Output the (x, y) coordinate of the center of the cell containing the given text.  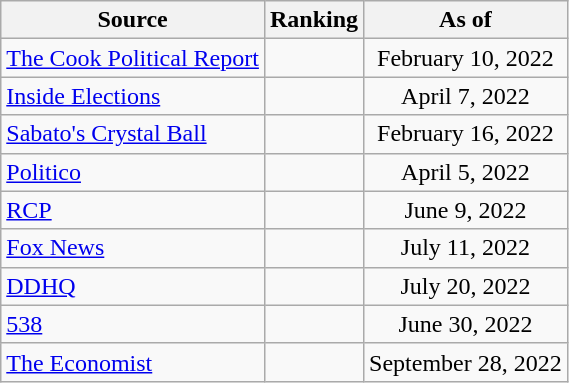
July 20, 2022 (466, 286)
The Economist (133, 362)
June 9, 2022 (466, 210)
DDHQ (133, 286)
July 11, 2022 (466, 248)
Politico (133, 172)
February 16, 2022 (466, 134)
As of (466, 20)
538 (133, 324)
Sabato's Crystal Ball (133, 134)
Fox News (133, 248)
Ranking (314, 20)
September 28, 2022 (466, 362)
RCP (133, 210)
Source (133, 20)
April 5, 2022 (466, 172)
April 7, 2022 (466, 96)
June 30, 2022 (466, 324)
Inside Elections (133, 96)
February 10, 2022 (466, 58)
The Cook Political Report (133, 58)
